Capture the cell that displays the provided text and extract its [X, Y] central coordinate. 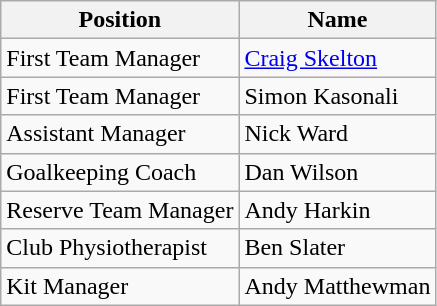
Ben Slater [338, 248]
Andy Harkin [338, 210]
Club Physiotherapist [120, 248]
Goalkeeping Coach [120, 172]
Kit Manager [120, 286]
Dan Wilson [338, 172]
Andy Matthewman [338, 286]
Name [338, 20]
Simon Kasonali [338, 96]
Craig Skelton [338, 58]
Assistant Manager [120, 134]
Position [120, 20]
Nick Ward [338, 134]
Reserve Team Manager [120, 210]
